Locate the cell with the specified text and output its (x, y) center coordinate. 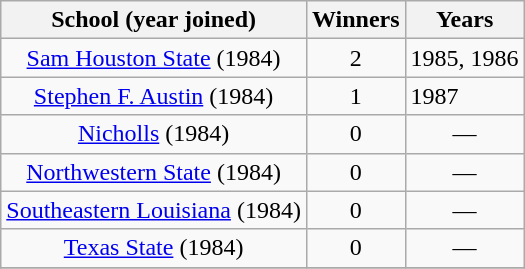
Northwestern State (1984) (154, 172)
2 (356, 58)
Nicholls (1984) (154, 134)
Years (464, 20)
Stephen F. Austin (1984) (154, 96)
Sam Houston State (1984) (154, 58)
1987 (464, 96)
Winners (356, 20)
School (year joined) (154, 20)
1 (356, 96)
Texas State (1984) (154, 248)
1985, 1986 (464, 58)
Southeastern Louisiana (1984) (154, 210)
